Return (x, y) of the center of cell containing provided text 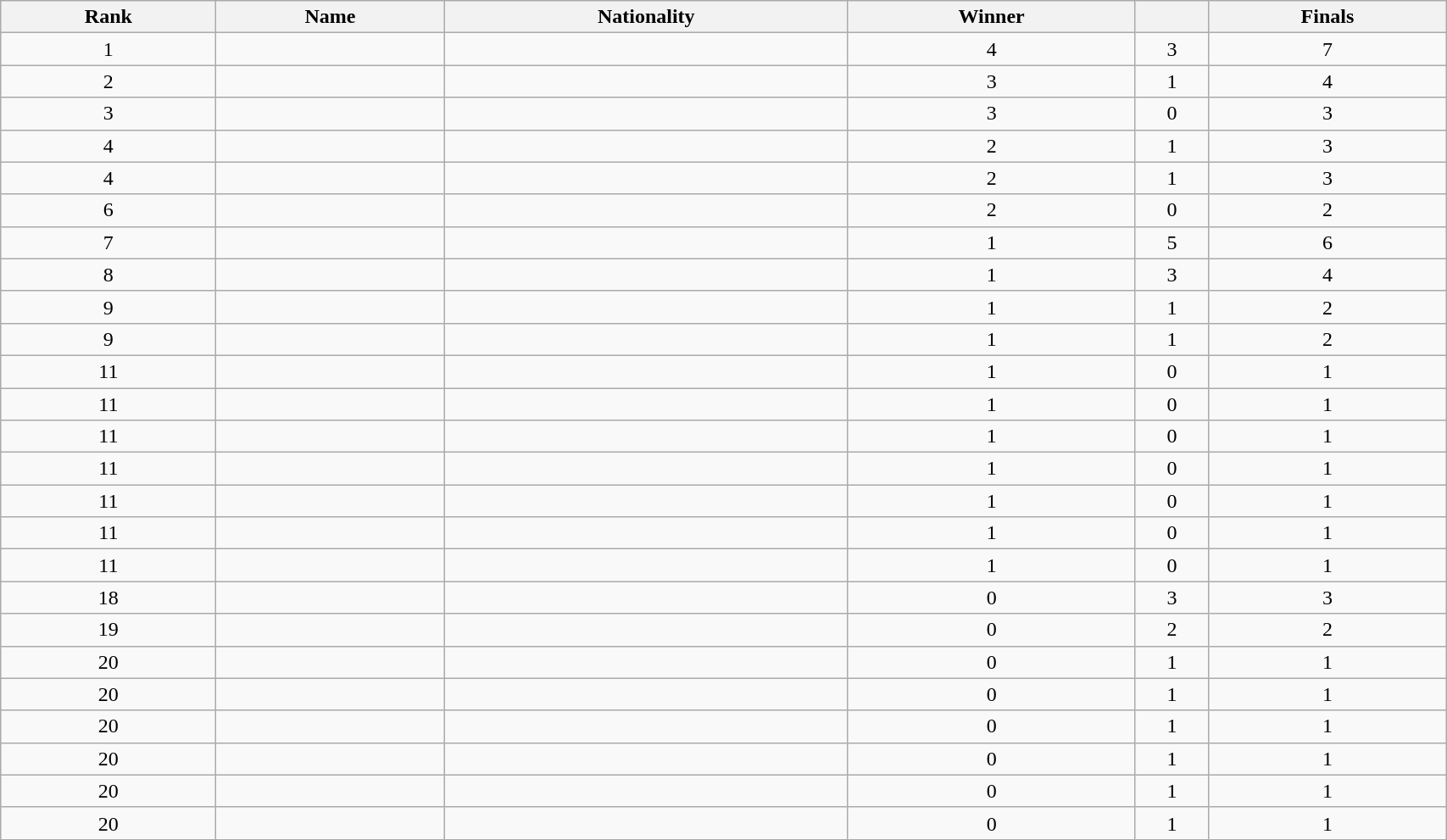
Nationality (646, 17)
18 (109, 598)
19 (109, 630)
Finals (1327, 17)
8 (109, 275)
Winner (991, 17)
Rank (109, 17)
5 (1172, 242)
Name (331, 17)
